Scan for the cell matching the given text and deliver its [X, Y] coordinate at center. 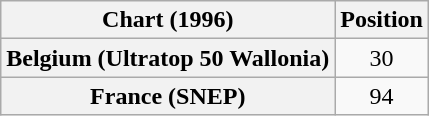
94 [382, 96]
Belgium (Ultratop 50 Wallonia) [168, 58]
France (SNEP) [168, 96]
Position [382, 20]
30 [382, 58]
Chart (1996) [168, 20]
